Determine the (X, Y) coordinate at the center of the cell enclosing the given text.  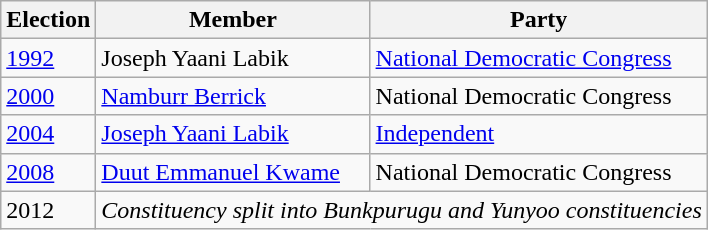
Namburr Berrick (233, 96)
1992 (48, 58)
2004 (48, 134)
2008 (48, 172)
2012 (48, 210)
Duut Emmanuel Kwame (233, 172)
Election (48, 20)
Independent (538, 134)
Party (538, 20)
Member (233, 20)
Constituency split into Bunkpurugu and Yunyoo constituencies (402, 210)
2000 (48, 96)
